For the text-containing cell, return its midpoint in (X, Y) coordinate format. 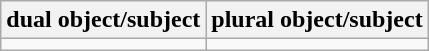
dual object/subject (104, 20)
plural object/subject (317, 20)
